Scan for the cell matching the given text and deliver its [x, y] coordinate at center. 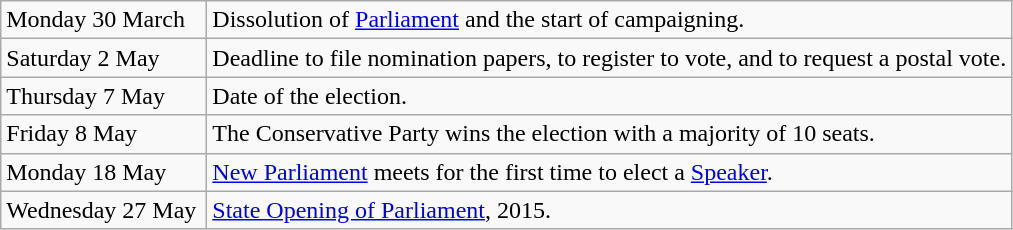
The Conservative Party wins the election with a majority of 10 seats. [610, 134]
Dissolution of Parliament and the start of campaigning. [610, 20]
Saturday 2 May [104, 58]
Wednesday 27 May [104, 210]
Thursday 7 May [104, 96]
Monday 30 March [104, 20]
Friday 8 May [104, 134]
State Opening of Parliament, 2015. [610, 210]
Monday 18 May [104, 172]
New Parliament meets for the first time to elect a Speaker. [610, 172]
Date of the election. [610, 96]
Deadline to file nomination papers, to register to vote, and to request a postal vote. [610, 58]
